Locate the cell with the specified text and output its [X, Y] center coordinate. 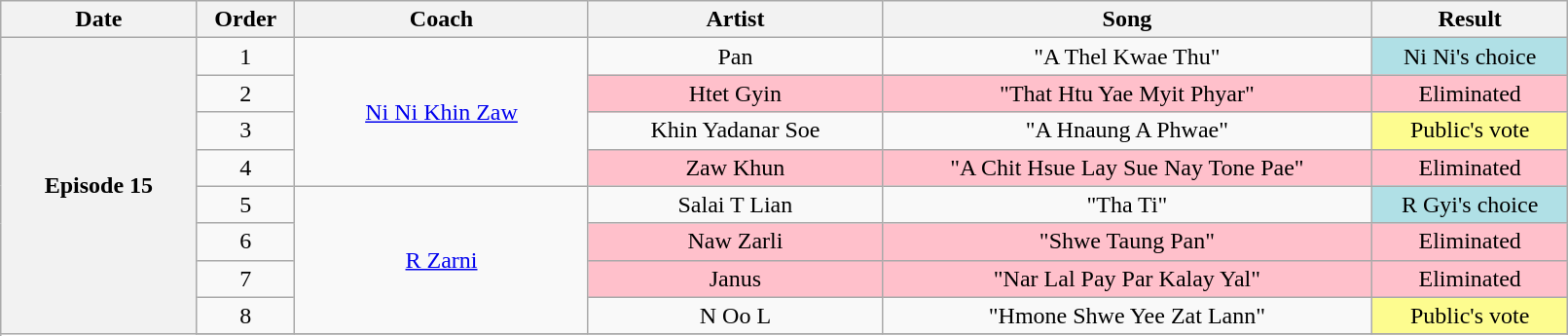
"Hmone Shwe Yee Zat Lann" [1127, 316]
Salai T Lian [735, 205]
7 [245, 279]
"A Thel Kwae Thu" [1127, 56]
Naw Zarli [735, 242]
Pan [735, 56]
1 [245, 56]
Result [1470, 19]
5 [245, 205]
Janus [735, 279]
Coach [442, 19]
8 [245, 316]
Ni Ni Khin Zaw [442, 112]
"A Hnaung A Phwae" [1127, 131]
"A Chit Hsue Lay Sue Nay Tone Pae" [1127, 168]
3 [245, 131]
Episode 15 [99, 186]
6 [245, 242]
"Nar Lal Pay Par Kalay Yal" [1127, 279]
Song [1127, 19]
Khin Yadanar Soe [735, 131]
Htet Gyin [735, 93]
Order [245, 19]
Artist [735, 19]
Ni Ni's choice [1470, 56]
Date [99, 19]
"Tha Ti" [1127, 205]
2 [245, 93]
"That Htu Yae Myit Phyar" [1127, 93]
R Gyi's choice [1470, 205]
N Oo L [735, 316]
Zaw Khun [735, 168]
"Shwe Taung Pan" [1127, 242]
R Zarni [442, 260]
4 [245, 168]
